Search for the cell housing the specified text and yield its [x, y] center coordinate. 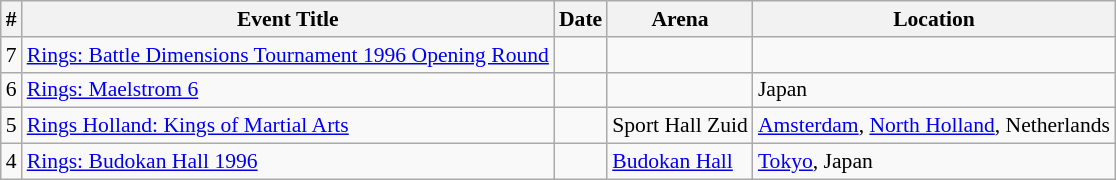
Rings: Maelstrom 6 [288, 90]
Sport Hall Zuid [680, 126]
7 [12, 55]
Event Title [288, 19]
Amsterdam, North Holland, Netherlands [934, 126]
# [12, 19]
4 [12, 162]
Location [934, 19]
Rings: Budokan Hall 1996 [288, 162]
Japan [934, 90]
6 [12, 90]
Tokyo, Japan [934, 162]
Arena [680, 19]
Rings Holland: Kings of Martial Arts [288, 126]
Rings: Battle Dimensions Tournament 1996 Opening Round [288, 55]
5 [12, 126]
Date [580, 19]
Budokan Hall [680, 162]
